Scan for the cell matching the given text and deliver its [X, Y] coordinate at center. 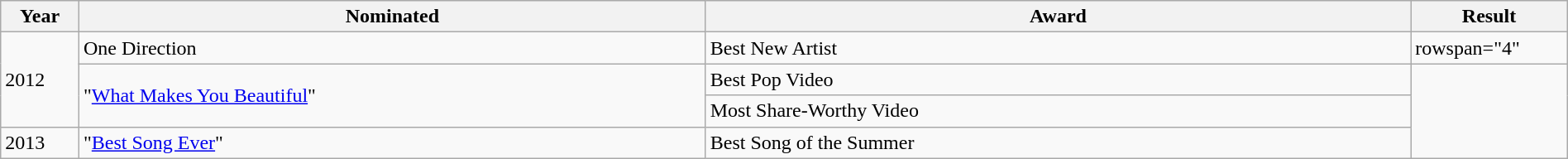
Best Pop Video [1059, 79]
Nominated [392, 17]
"What Makes You Beautiful" [392, 95]
Result [1489, 17]
Year [40, 17]
Most Share-Worthy Video [1059, 111]
One Direction [392, 48]
Award [1059, 17]
rowspan="4" [1489, 48]
"Best Song Ever" [392, 142]
2013 [40, 142]
Best New Artist [1059, 48]
Best Song of the Summer [1059, 142]
2012 [40, 79]
